Locate the cell with the specified text and output its (x, y) center coordinate. 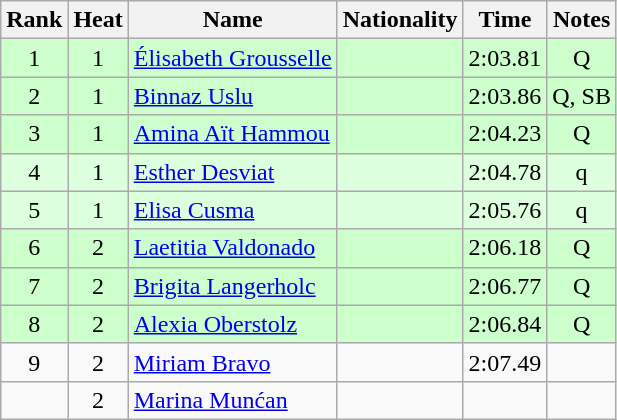
Alexia Oberstolz (232, 324)
8 (34, 324)
Miriam Bravo (232, 362)
2:04.23 (505, 134)
5 (34, 210)
Elisa Cusma (232, 210)
Rank (34, 20)
2:07.49 (505, 362)
Amina Aït Hammou (232, 134)
2:06.18 (505, 248)
2:06.84 (505, 324)
Notes (582, 20)
2:03.86 (505, 96)
2:06.77 (505, 286)
Name (232, 20)
4 (34, 172)
Nationality (400, 20)
Heat (98, 20)
Binnaz Uslu (232, 96)
Brigita Langerholc (232, 286)
Élisabeth Grousselle (232, 58)
3 (34, 134)
Q, SB (582, 96)
Time (505, 20)
Laetitia Valdonado (232, 248)
2:05.76 (505, 210)
Esther Desviat (232, 172)
2:03.81 (505, 58)
Marina Munćan (232, 400)
9 (34, 362)
2:04.78 (505, 172)
6 (34, 248)
7 (34, 286)
